Extract the (x, y) coordinate from the center of the cell holding the provided text.  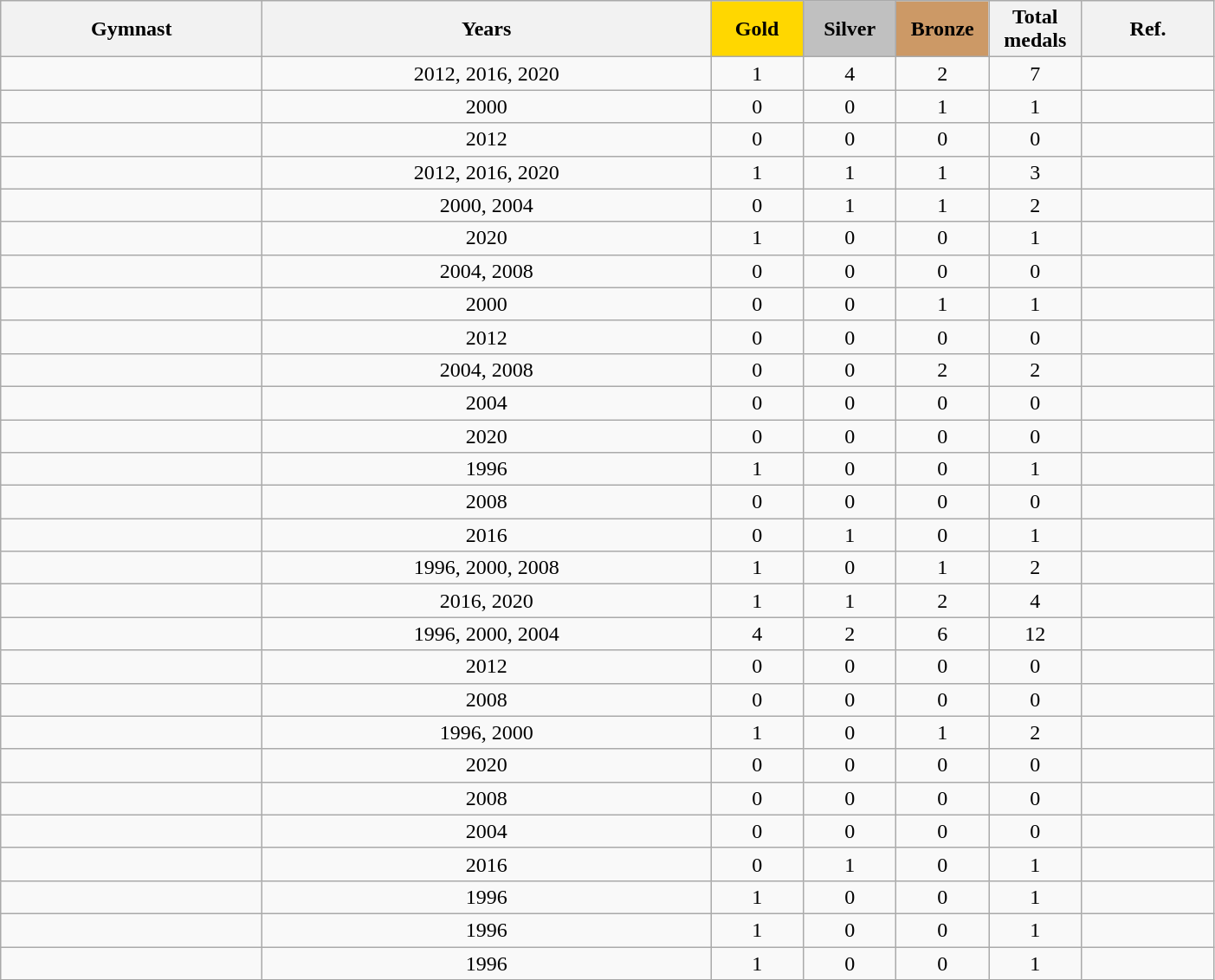
1996, 2000, 2008 (487, 568)
6 (942, 634)
Years (487, 29)
7 (1036, 74)
3 (1036, 172)
Bronze (942, 29)
1996, 2000, 2004 (487, 634)
Total medals (1036, 29)
2016, 2020 (487, 601)
1996, 2000 (487, 732)
Silver (850, 29)
Gymnast (132, 29)
Ref. (1148, 29)
12 (1036, 634)
Gold (757, 29)
2000, 2004 (487, 205)
